Determine the [x, y] coordinate at the center of the cell enclosing the given text.  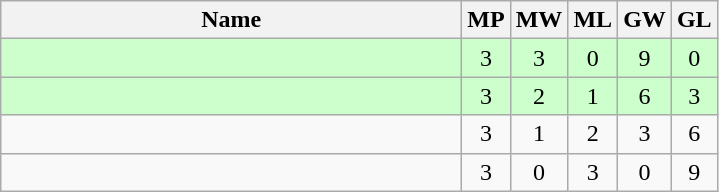
MW [539, 20]
GW [645, 20]
MP [486, 20]
ML [593, 20]
Name [232, 20]
GL [694, 20]
